Find where the given text appears and provide that cell's center as [X, Y] coordinate. 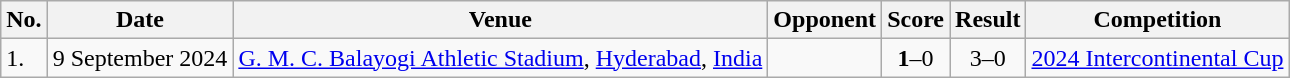
3–0 [988, 58]
9 September 2024 [140, 58]
No. [24, 20]
Opponent [825, 20]
2024 Intercontinental Cup [1158, 58]
G. M. C. Balayogi Athletic Stadium, Hyderabad, India [500, 58]
Date [140, 20]
Score [916, 20]
Venue [500, 20]
Competition [1158, 20]
1. [24, 58]
1–0 [916, 58]
Result [988, 20]
